Return [x, y] of the center of cell containing provided text 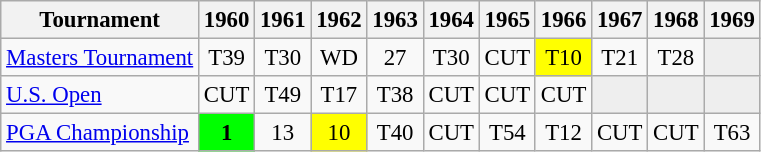
U.S. Open [100, 95]
T39 [227, 58]
T63 [732, 133]
T12 [563, 133]
T38 [395, 95]
1967 [620, 20]
T28 [676, 58]
1964 [451, 20]
Masters Tournament [100, 58]
Tournament [100, 20]
1965 [507, 20]
1962 [339, 20]
1963 [395, 20]
T40 [395, 133]
T21 [620, 58]
10 [339, 133]
1966 [563, 20]
T49 [283, 95]
T17 [339, 95]
1960 [227, 20]
1969 [732, 20]
WD [339, 58]
1 [227, 133]
13 [283, 133]
1961 [283, 20]
27 [395, 58]
T54 [507, 133]
1968 [676, 20]
T10 [563, 58]
PGA Championship [100, 133]
